Detect which cell encompasses the target text, then output its (X, Y) center coordinate. 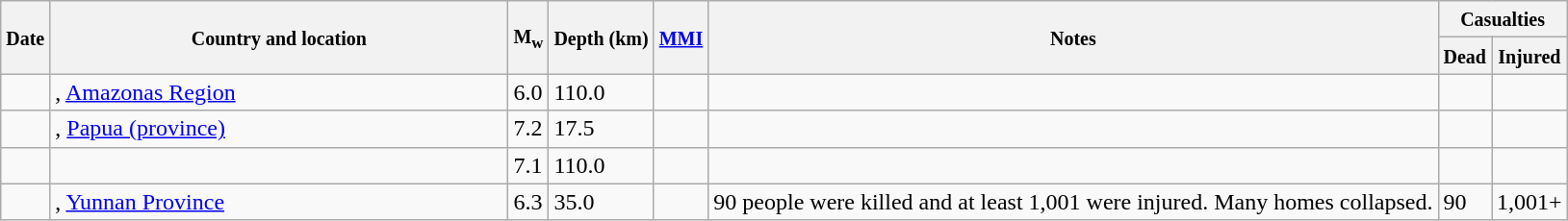
6.0 (528, 92)
7.1 (528, 165)
90 people were killed and at least 1,001 were injured. Many homes collapsed. (1073, 202)
1,001+ (1530, 202)
17.5 (601, 129)
6.3 (528, 202)
Casualties (1503, 19)
, Yunnan Province (279, 202)
35.0 (601, 202)
90 (1465, 202)
Injured (1530, 56)
Country and location (279, 37)
7.2 (528, 129)
, Papua (province) (279, 129)
, Amazonas Region (279, 92)
Depth (km) (601, 37)
Date (25, 37)
Notes (1073, 37)
MMI (681, 37)
Dead (1465, 56)
Mw (528, 37)
